Locate the cell with the specified text and output its (X, Y) center coordinate. 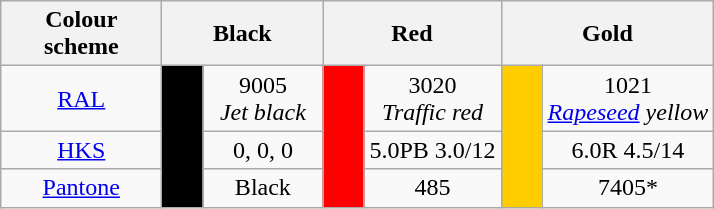
485 (432, 188)
7405* (628, 188)
1021Rapeseed yellow (628, 98)
5.0PB 3.0/12 (432, 150)
0, 0, 0 (263, 150)
Colour scheme (82, 34)
Gold (608, 34)
6.0R 4.5/14 (628, 150)
RAL (82, 98)
Pantone (82, 188)
Red (412, 34)
HKS (82, 150)
3020Traffic red (432, 98)
9005Jet black (263, 98)
